Search for the cell housing the specified text and yield its (x, y) center coordinate. 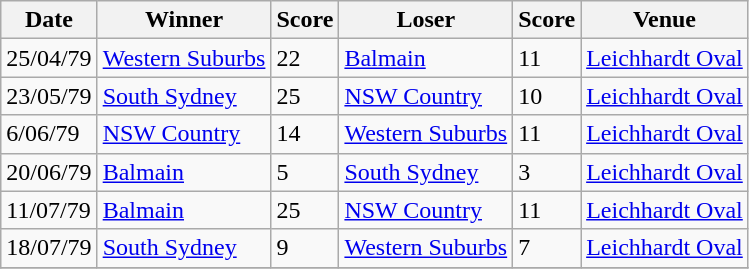
14 (305, 134)
3 (547, 172)
Venue (665, 20)
Winner (184, 20)
Loser (426, 20)
Date (49, 20)
22 (305, 58)
7 (547, 248)
11/07/79 (49, 210)
18/07/79 (49, 248)
10 (547, 96)
5 (305, 172)
20/06/79 (49, 172)
23/05/79 (49, 96)
9 (305, 248)
25/04/79 (49, 58)
6/06/79 (49, 134)
